Provide the (x, y) coordinate of the cell's center where the given text is located.  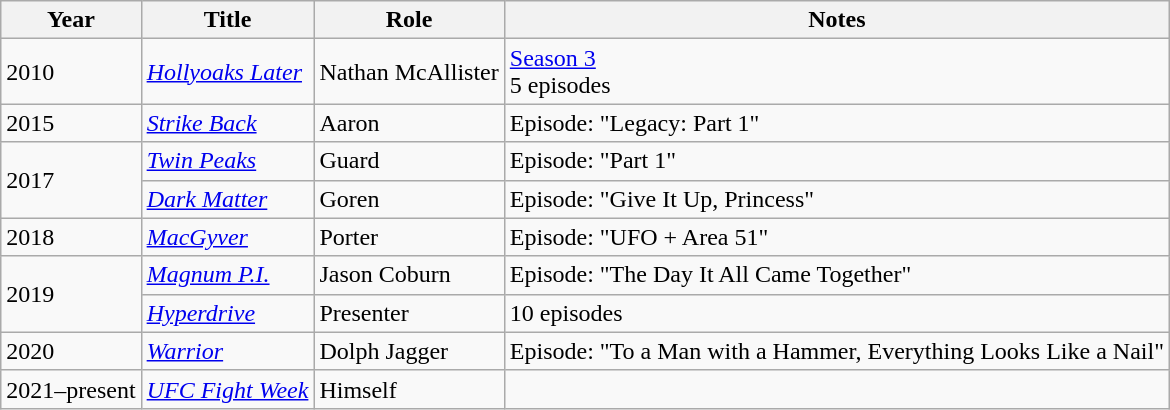
Twin Peaks (228, 161)
Role (409, 20)
Year (71, 20)
Episode: "The Day It All Came Together" (836, 275)
Himself (409, 389)
2018 (71, 237)
MacGyver (228, 237)
Aaron (409, 123)
UFC Fight Week (228, 389)
10 episodes (836, 313)
Nathan McAllister (409, 72)
Season 35 episodes (836, 72)
Strike Back (228, 123)
Title (228, 20)
Episode: "Legacy: Part 1" (836, 123)
Episode: "Part 1" (836, 161)
Magnum P.I. (228, 275)
Dolph Jagger (409, 351)
Dark Matter (228, 199)
Episode: "To a Man with a Hammer, Everything Looks Like a Nail" (836, 351)
Notes (836, 20)
2017 (71, 180)
Guard (409, 161)
Hyperdrive (228, 313)
Goren (409, 199)
Porter (409, 237)
Episode: "Give It Up, Princess" (836, 199)
Presenter (409, 313)
Episode: "UFO + Area 51" (836, 237)
Warrior (228, 351)
Jason Coburn (409, 275)
2020 (71, 351)
2021–present (71, 389)
2019 (71, 294)
2010 (71, 72)
2015 (71, 123)
Hollyoaks Later (228, 72)
